Capture the cell that displays the provided text and extract its (x, y) central coordinate. 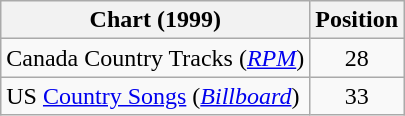
Chart (1999) (156, 20)
33 (357, 96)
US Country Songs (Billboard) (156, 96)
Canada Country Tracks (RPM) (156, 58)
28 (357, 58)
Position (357, 20)
